Scan for the cell matching the given text and deliver its (x, y) coordinate at center. 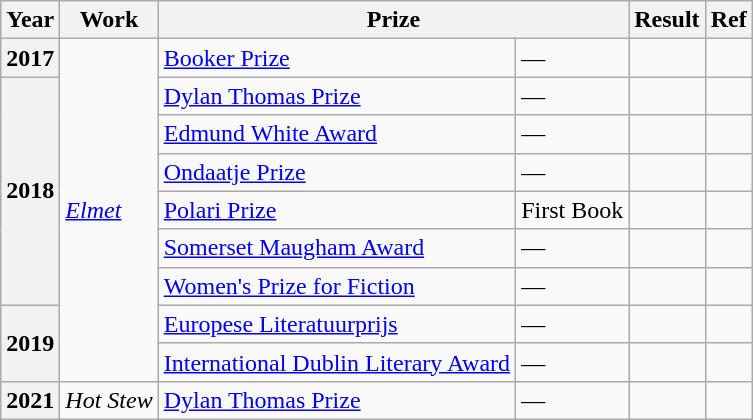
Work (109, 20)
2021 (30, 400)
Women's Prize for Fiction (336, 286)
International Dublin Literary Award (336, 362)
Edmund White Award (336, 134)
2017 (30, 58)
First Book (572, 210)
2018 (30, 191)
Prize (394, 20)
Ref (728, 20)
2019 (30, 343)
Somerset Maugham Award (336, 248)
Hot Stew (109, 400)
Elmet (109, 210)
Year (30, 20)
Polari Prize (336, 210)
Booker Prize (336, 58)
Ondaatje Prize (336, 172)
Europese Literatuurprijs (336, 324)
Result (667, 20)
